From the cell containing the given text, extract its center point as (X, Y) coordinate. 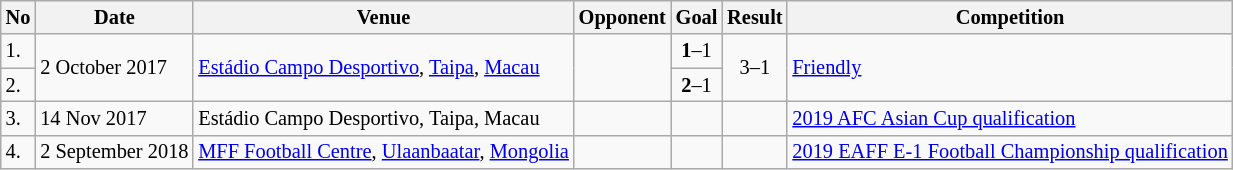
Goal (697, 17)
1. (18, 51)
Friendly (1010, 68)
2019 AFC Asian Cup qualification (1010, 118)
Competition (1010, 17)
14 Nov 2017 (114, 118)
2 October 2017 (114, 68)
2. (18, 85)
2 September 2018 (114, 152)
1–1 (697, 51)
3–1 (754, 68)
2019 EAFF E-1 Football Championship qualification (1010, 152)
Result (754, 17)
4. (18, 152)
No (18, 17)
Opponent (622, 17)
Date (114, 17)
3. (18, 118)
2–1 (697, 85)
Venue (383, 17)
MFF Football Centre, Ulaanbaatar, Mongolia (383, 152)
